Capture the cell that displays the provided text and extract its (x, y) central coordinate. 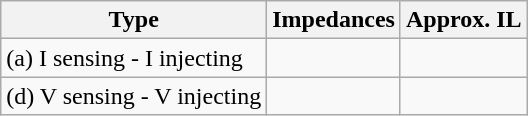
Impedances (334, 20)
Type (134, 20)
(d) V sensing - V injecting (134, 96)
(a) I sensing - I injecting (134, 58)
Approx. IL (464, 20)
